Locate the cell with the specified text and output its (X, Y) center coordinate. 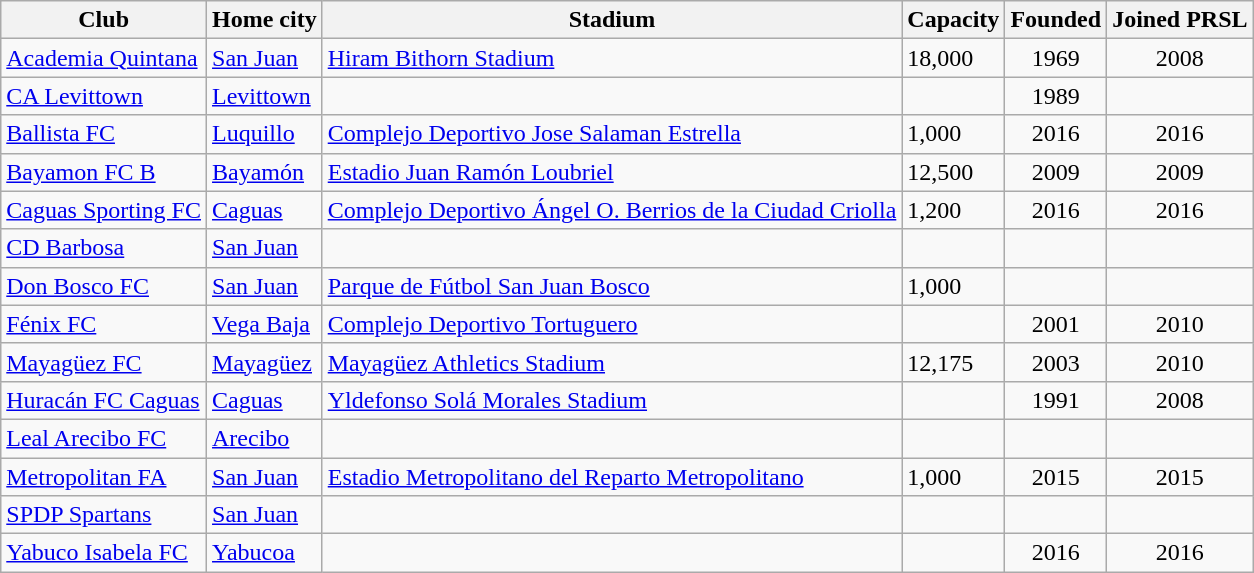
CD Barbosa (104, 248)
Estadio Juan Ramón Loubriel (612, 172)
Stadium (612, 20)
Mayagüez (265, 362)
Luquillo (265, 134)
Bayamon FC B (104, 172)
Home city (265, 20)
Fénix FC (104, 324)
Yabuco Isabela FC (104, 553)
Vega Baja (265, 324)
Complejo Deportivo Jose Salaman Estrella (612, 134)
Capacity (954, 20)
1969 (1056, 58)
Mayagüez Athletics Stadium (612, 362)
SPDP Spartans (104, 515)
Academia Quintana (104, 58)
Founded (1056, 20)
Caguas Sporting FC (104, 210)
Huracán FC Caguas (104, 400)
Yabucoa (265, 553)
Parque de Fútbol San Juan Bosco (612, 286)
18,000 (954, 58)
Yldefonso Solá Morales Stadium (612, 400)
Club (104, 20)
1,200 (954, 210)
1991 (1056, 400)
12,500 (954, 172)
Joined PRSL (1180, 20)
Levittown (265, 96)
2001 (1056, 324)
2003 (1056, 362)
Ballista FC (104, 134)
Don Bosco FC (104, 286)
Leal Arecibo FC (104, 438)
Metropolitan FA (104, 477)
Hiram Bithorn Stadium (612, 58)
Estadio Metropolitano del Reparto Metropolitano (612, 477)
Complejo Deportivo Tortuguero (612, 324)
Bayamón (265, 172)
1989 (1056, 96)
Complejo Deportivo Ángel O. Berrios de la Ciudad Criolla (612, 210)
CA Levittown (104, 96)
Arecibo (265, 438)
Mayagüez FC (104, 362)
12,175 (954, 362)
